Locate the cell with the specified text and output its [x, y] center coordinate. 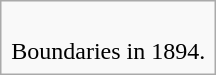
Boundaries in 1894. [108, 38]
